Output the [x, y] coordinate of the center of the cell containing the given text.  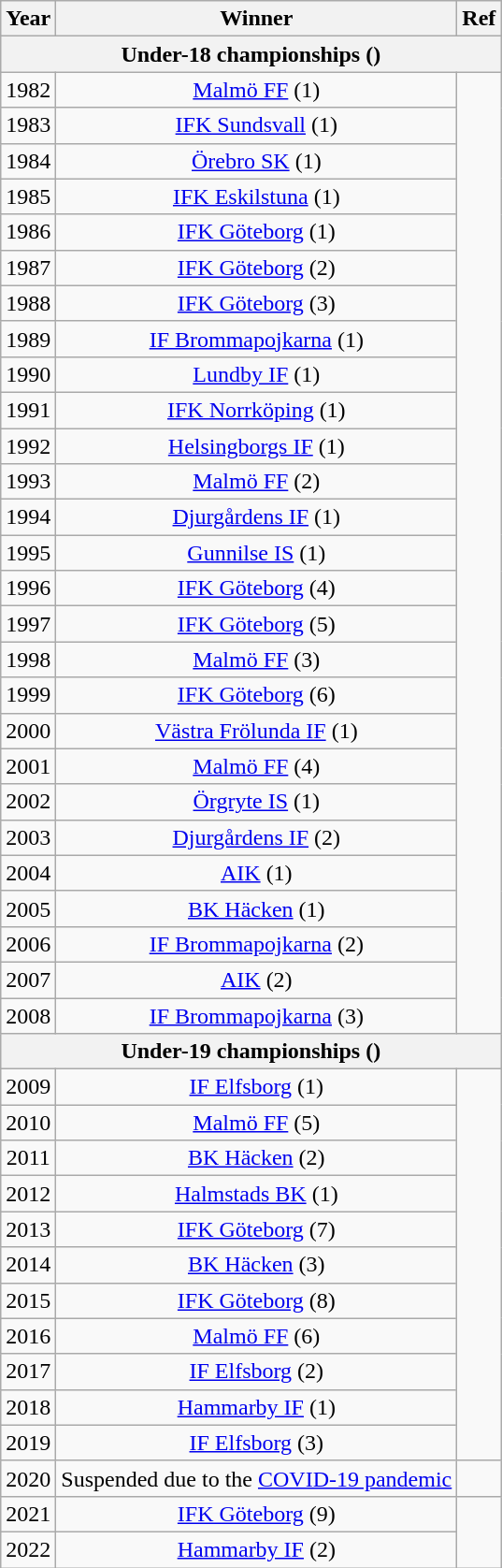
IFK Eskilstuna (1) [256, 196]
Gunnilse IS (1) [256, 553]
1989 [28, 339]
2014 [28, 1265]
1990 [28, 374]
IFK Göteborg (6) [256, 695]
1995 [28, 553]
Under-18 championships () [251, 54]
2011 [28, 1158]
Helsingborgs IF (1) [256, 446]
Under-19 championships () [251, 1052]
2004 [28, 873]
2013 [28, 1229]
1987 [28, 268]
Malmö FF (4) [256, 766]
2008 [28, 1015]
IF Brommapojkarna (3) [256, 1015]
IFK Göteborg (7) [256, 1229]
1984 [28, 161]
2006 [28, 944]
BK Häcken (2) [256, 1158]
Year [28, 19]
Malmö FF (2) [256, 482]
2009 [28, 1087]
2018 [28, 1407]
IFK Göteborg (8) [256, 1300]
IFK Göteborg (2) [256, 268]
IFK Göteborg (9) [256, 1514]
Malmö FF (5) [256, 1123]
Örebro SK (1) [256, 161]
BK Häcken (1) [256, 908]
AIK (2) [256, 980]
2000 [28, 731]
Västra Frölunda IF (1) [256, 731]
2005 [28, 908]
IFK Göteborg (5) [256, 624]
IFK Norrköping (1) [256, 410]
1986 [28, 232]
1997 [28, 624]
2007 [28, 980]
1985 [28, 196]
Malmö FF (3) [256, 660]
2017 [28, 1372]
IF Elfsborg (1) [256, 1087]
1998 [28, 660]
Djurgårdens IF (2) [256, 837]
IF Elfsborg (2) [256, 1372]
1993 [28, 482]
1991 [28, 410]
Malmö FF (1) [256, 90]
2010 [28, 1123]
IFK Sundsvall (1) [256, 125]
Halmstads BK (1) [256, 1194]
1994 [28, 517]
Örgryte IS (1) [256, 802]
1982 [28, 90]
IF Brommapojkarna (1) [256, 339]
Malmö FF (6) [256, 1336]
1983 [28, 125]
IFK Göteborg (4) [256, 588]
IFK Göteborg (3) [256, 303]
AIK (1) [256, 873]
1992 [28, 446]
1999 [28, 695]
2022 [28, 1549]
Hammarby IF (2) [256, 1549]
Hammarby IF (1) [256, 1407]
1988 [28, 303]
Suspended due to the COVID-19 pandemic [256, 1478]
2003 [28, 837]
1996 [28, 588]
Djurgårdens IF (1) [256, 517]
2001 [28, 766]
Ref [479, 19]
2016 [28, 1336]
2020 [28, 1478]
2019 [28, 1443]
2012 [28, 1194]
Lundby IF (1) [256, 374]
Winner [256, 19]
2021 [28, 1514]
IF Elfsborg (3) [256, 1443]
IF Brommapojkarna (2) [256, 944]
2015 [28, 1300]
2002 [28, 802]
BK Häcken (3) [256, 1265]
IFK Göteborg (1) [256, 232]
